From the cell containing the given text, extract its center point as [x, y] coordinate. 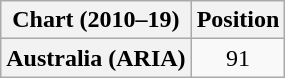
91 [238, 58]
Chart (2010–19) [96, 20]
Position [238, 20]
Australia (ARIA) [96, 58]
